Scan for the cell matching the given text and deliver its (X, Y) coordinate at center. 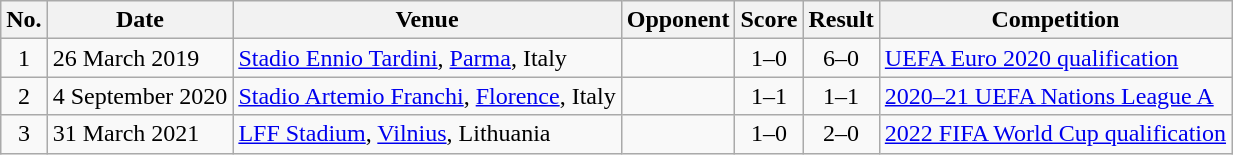
Stadio Artemio Franchi, Florence, Italy (427, 96)
Opponent (678, 20)
1 (24, 58)
Result (841, 20)
26 March 2019 (140, 58)
3 (24, 134)
UEFA Euro 2020 qualification (1055, 58)
LFF Stadium, Vilnius, Lithuania (427, 134)
6–0 (841, 58)
Score (769, 20)
Stadio Ennio Tardini, Parma, Italy (427, 58)
Date (140, 20)
Venue (427, 20)
31 March 2021 (140, 134)
2–0 (841, 134)
No. (24, 20)
4 September 2020 (140, 96)
Competition (1055, 20)
2020–21 UEFA Nations League A (1055, 96)
2022 FIFA World Cup qualification (1055, 134)
2 (24, 96)
